Locate the cell with the specified text and output its [x, y] center coordinate. 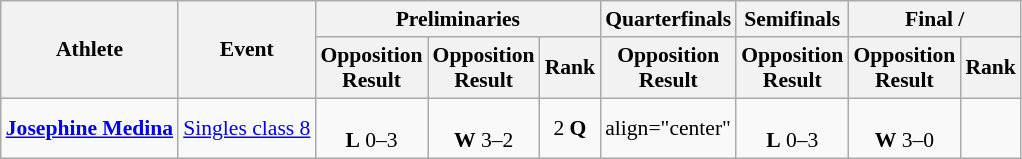
Semifinals [792, 19]
Athlete [90, 50]
Quarterfinals [668, 19]
Event [246, 50]
2 Q [570, 128]
W 3–2 [484, 128]
align="center" [668, 128]
Final / [934, 19]
Preliminaries [458, 19]
Singles class 8 [246, 128]
Josephine Medina [90, 128]
W 3–0 [904, 128]
